From the cell containing the given text, extract its center point as [x, y] coordinate. 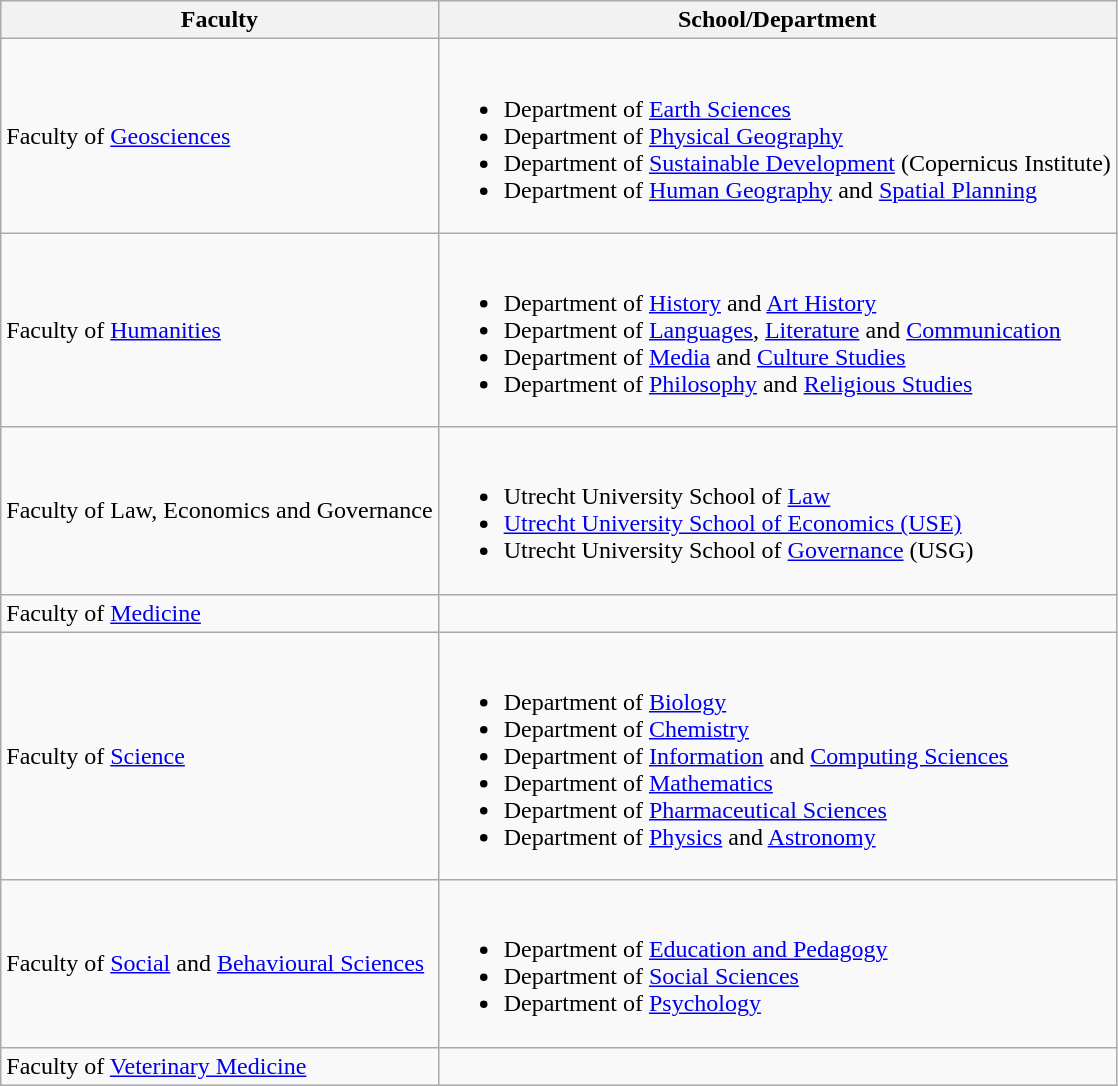
Faculty of Social and Behavioural Sciences [220, 964]
Department of Education and PedagogyDepartment of Social SciencesDepartment of Psychology [777, 964]
Faculty of Medicine [220, 613]
Faculty [220, 20]
Faculty of Humanities [220, 330]
Utrecht University School of LawUtrecht University School of Economics (USE)Utrecht University School of Governance (USG) [777, 510]
Faculty of Law, Economics and Governance [220, 510]
Faculty of Veterinary Medicine [220, 1066]
Faculty of Science [220, 756]
Faculty of Geosciences [220, 136]
School/Department [777, 20]
